Pinpoint the cell where the given text exists, returning its (X, Y) midpoint coordinate. 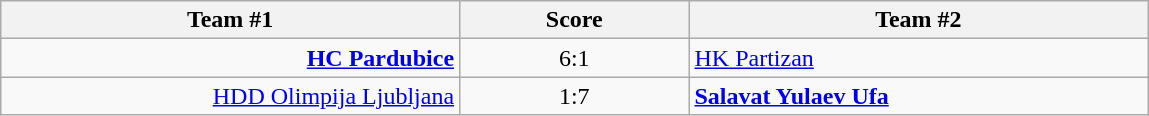
Team #1 (230, 20)
1:7 (574, 96)
HDD Olimpija Ljubljana (230, 96)
HK Partizan (918, 58)
Score (574, 20)
Team #2 (918, 20)
Salavat Yulaev Ufa (918, 96)
6:1 (574, 58)
HC Pardubice (230, 58)
